Output the (X, Y) coordinate of the center of the cell containing the given text.  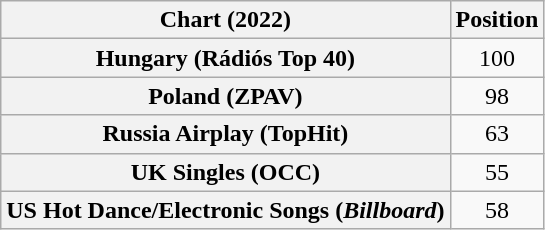
Position (497, 20)
Russia Airplay (TopHit) (226, 134)
Chart (2022) (226, 20)
58 (497, 210)
US Hot Dance/Electronic Songs (Billboard) (226, 210)
UK Singles (OCC) (226, 172)
Poland (ZPAV) (226, 96)
63 (497, 134)
98 (497, 96)
100 (497, 58)
55 (497, 172)
Hungary (Rádiós Top 40) (226, 58)
